Search for the cell housing the specified text and yield its [X, Y] center coordinate. 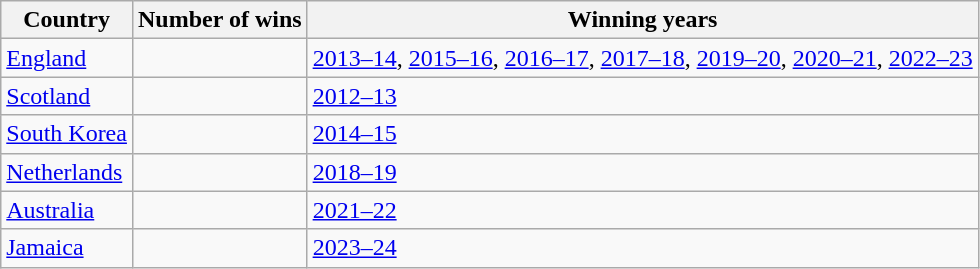
Scotland [67, 96]
2023–24 [642, 248]
Winning years [642, 20]
Country [67, 20]
2021–22 [642, 210]
Jamaica [67, 248]
England [67, 58]
Number of wins [220, 20]
Australia [67, 210]
2013–14, 2015–16, 2016–17, 2017–18, 2019–20, 2020–21, 2022–23 [642, 58]
2014–15 [642, 134]
South Korea [67, 134]
2012–13 [642, 96]
2018–19 [642, 172]
Netherlands [67, 172]
